Extract the [x, y] coordinate from the center of the cell holding the provided text.  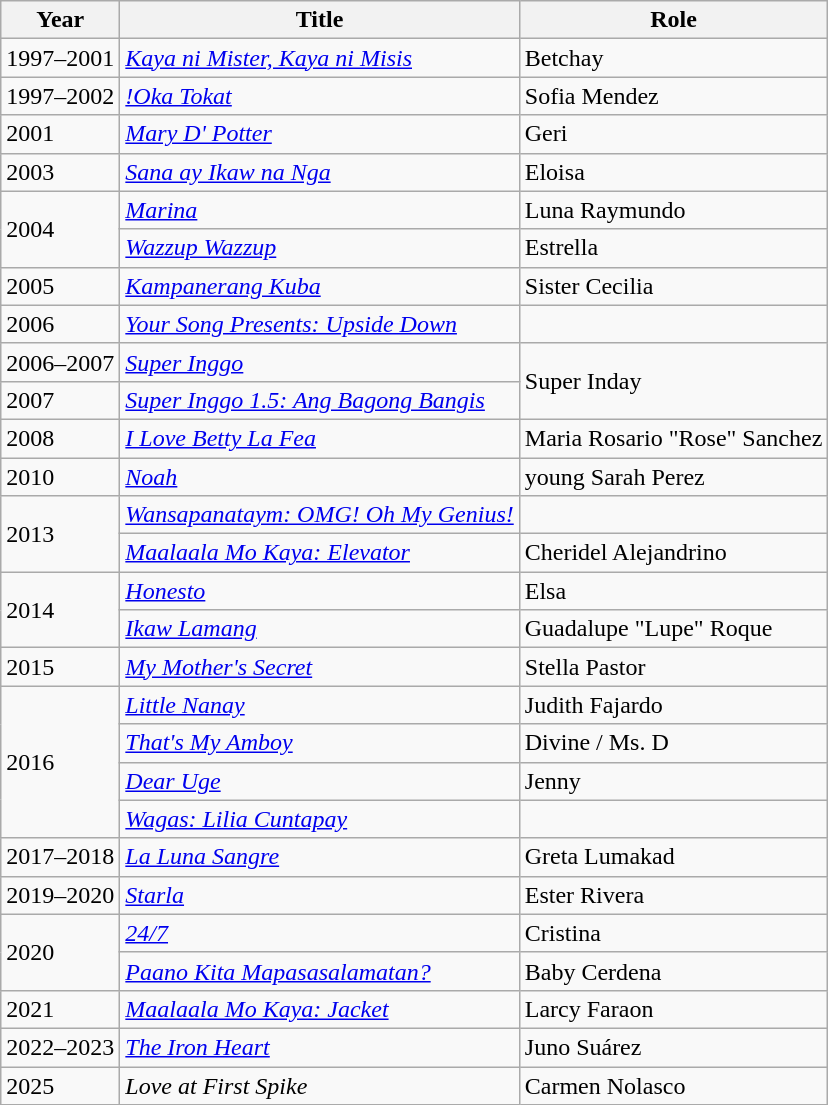
Dear Uge [320, 781]
Marina [320, 210]
2007 [60, 400]
Baby Cerdena [674, 971]
2021 [60, 1009]
2003 [60, 172]
Estrella [674, 248]
Divine / Ms. D [674, 743]
Ikaw Lamang [320, 629]
Greta Lumakad [674, 857]
Luna Raymundo [674, 210]
Jenny [674, 781]
Maria Rosario "Rose" Sanchez [674, 438]
Role [674, 20]
Stella Pastor [674, 667]
Starla [320, 895]
Year [60, 20]
2013 [60, 534]
2001 [60, 134]
young Sarah Perez [674, 477]
2022–2023 [60, 1047]
Cristina [674, 933]
2006–2007 [60, 362]
Sana ay Ikaw na Nga [320, 172]
2008 [60, 438]
Title [320, 20]
Super Inday [674, 381]
2017–2018 [60, 857]
2014 [60, 610]
Little Nanay [320, 705]
2004 [60, 229]
!Oka Tokat [320, 96]
Maalaala Mo Kaya: Jacket [320, 1009]
Wagas: Lilia Cuntapay [320, 819]
Wazzup Wazzup [320, 248]
Cheridel Alejandrino [674, 553]
Your Song Presents: Upside Down [320, 324]
Mary D' Potter [320, 134]
Guadalupe "Lupe" Roque [674, 629]
Super Inggo [320, 362]
2020 [60, 952]
2019–2020 [60, 895]
Juno Suárez [674, 1047]
2010 [60, 477]
Maalaala Mo Kaya: Elevator [320, 553]
Larcy Faraon [674, 1009]
Sister Cecilia [674, 286]
Love at First Spike [320, 1085]
Kaya ni Mister, Kaya ni Misis [320, 58]
Carmen Nolasco [674, 1085]
I Love Betty La Fea [320, 438]
2015 [60, 667]
2006 [60, 324]
1997–2001 [60, 58]
Super Inggo 1.5: Ang Bagong Bangis [320, 400]
2025 [60, 1085]
La Luna Sangre [320, 857]
Wansapanataym: OMG! Oh My Genius! [320, 515]
Paano Kita Mapasasalamatan? [320, 971]
2005 [60, 286]
Elsa [674, 591]
Honesto [320, 591]
That's My Amboy [320, 743]
Betchay [674, 58]
My Mother's Secret [320, 667]
Geri [674, 134]
24/7 [320, 933]
The Iron Heart [320, 1047]
2016 [60, 762]
Ester Rivera [674, 895]
Kampanerang Kuba [320, 286]
Judith Fajardo [674, 705]
Noah [320, 477]
1997–2002 [60, 96]
Eloisa [674, 172]
Sofia Mendez [674, 96]
